Extract the [x, y] coordinate from the center of the cell holding the provided text.  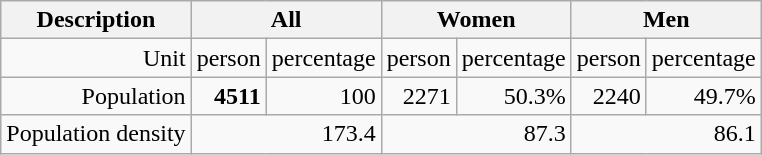
2240 [608, 96]
Population density [96, 134]
50.3% [514, 96]
Population [96, 96]
Description [96, 20]
173.4 [286, 134]
Unit [96, 58]
4511 [228, 96]
Men [666, 20]
49.7% [704, 96]
100 [324, 96]
All [286, 20]
2271 [418, 96]
87.3 [476, 134]
86.1 [666, 134]
Women [476, 20]
